From the cell containing the given text, extract its center point as [X, Y] coordinate. 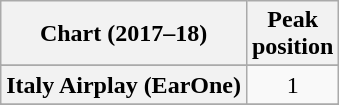
Italy Airplay (EarOne) [124, 85]
1 [292, 85]
Chart (2017–18) [124, 34]
Peak position [292, 34]
